For the text-containing cell, return its midpoint in [x, y] coordinate format. 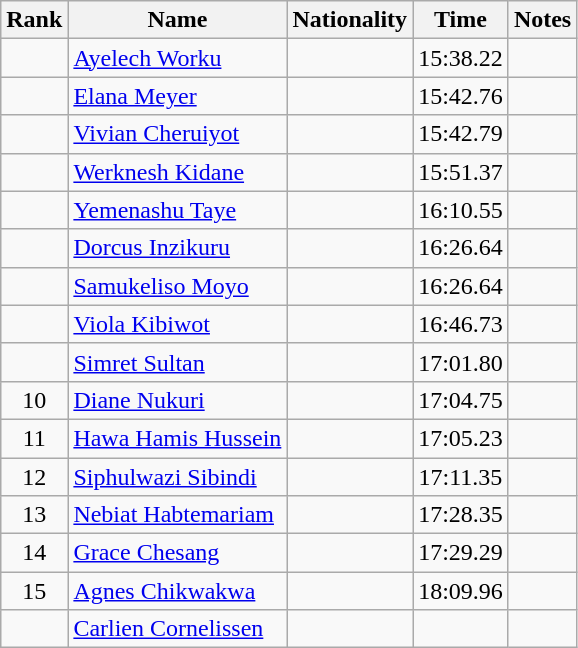
Yemenashu Taye [178, 210]
17:04.75 [461, 400]
Viola Kibiwot [178, 324]
Grace Chesang [178, 553]
15 [34, 591]
Siphulwazi Sibindi [178, 477]
17:29.29 [461, 553]
10 [34, 400]
17:28.35 [461, 515]
14 [34, 553]
Nebiat Habtemariam [178, 515]
Simret Sultan [178, 362]
Werknesh Kidane [178, 172]
Time [461, 20]
Vivian Cheruiyot [178, 134]
15:42.79 [461, 134]
Elana Meyer [178, 96]
Ayelech Worku [178, 58]
Carlien Cornelissen [178, 629]
15:38.22 [461, 58]
Notes [542, 20]
12 [34, 477]
Hawa Hamis Hussein [178, 438]
Dorcus Inzikuru [178, 248]
16:10.55 [461, 210]
15:42.76 [461, 96]
18:09.96 [461, 591]
17:05.23 [461, 438]
17:11.35 [461, 477]
13 [34, 515]
Diane Nukuri [178, 400]
16:46.73 [461, 324]
11 [34, 438]
Name [178, 20]
15:51.37 [461, 172]
Samukeliso Moyo [178, 286]
Nationality [350, 20]
17:01.80 [461, 362]
Rank [34, 20]
Agnes Chikwakwa [178, 591]
